Search for the cell housing the specified text and yield its (x, y) center coordinate. 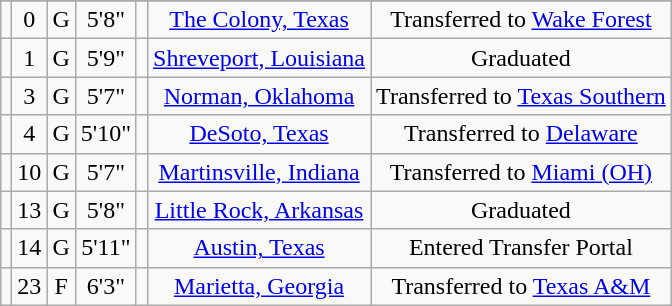
3 (30, 96)
10 (30, 172)
0 (30, 20)
Transferred to Wake Forest (522, 20)
Marietta, Georgia (260, 286)
Transferred to Texas A&M (522, 286)
23 (30, 286)
5'9" (106, 58)
F (61, 286)
Martinsville, Indiana (260, 172)
4 (30, 134)
Little Rock, Arkansas (260, 210)
14 (30, 248)
Transferred to Miami (OH) (522, 172)
Transferred to Delaware (522, 134)
DeSoto, Texas (260, 134)
5'11" (106, 248)
Shreveport, Louisiana (260, 58)
Austin, Texas (260, 248)
5'10" (106, 134)
Norman, Oklahoma (260, 96)
6'3" (106, 286)
1 (30, 58)
The Colony, Texas (260, 20)
13 (30, 210)
Transferred to Texas Southern (522, 96)
Entered Transfer Portal (522, 248)
